Determine the (X, Y) coordinate at the center of the cell enclosing the given text.  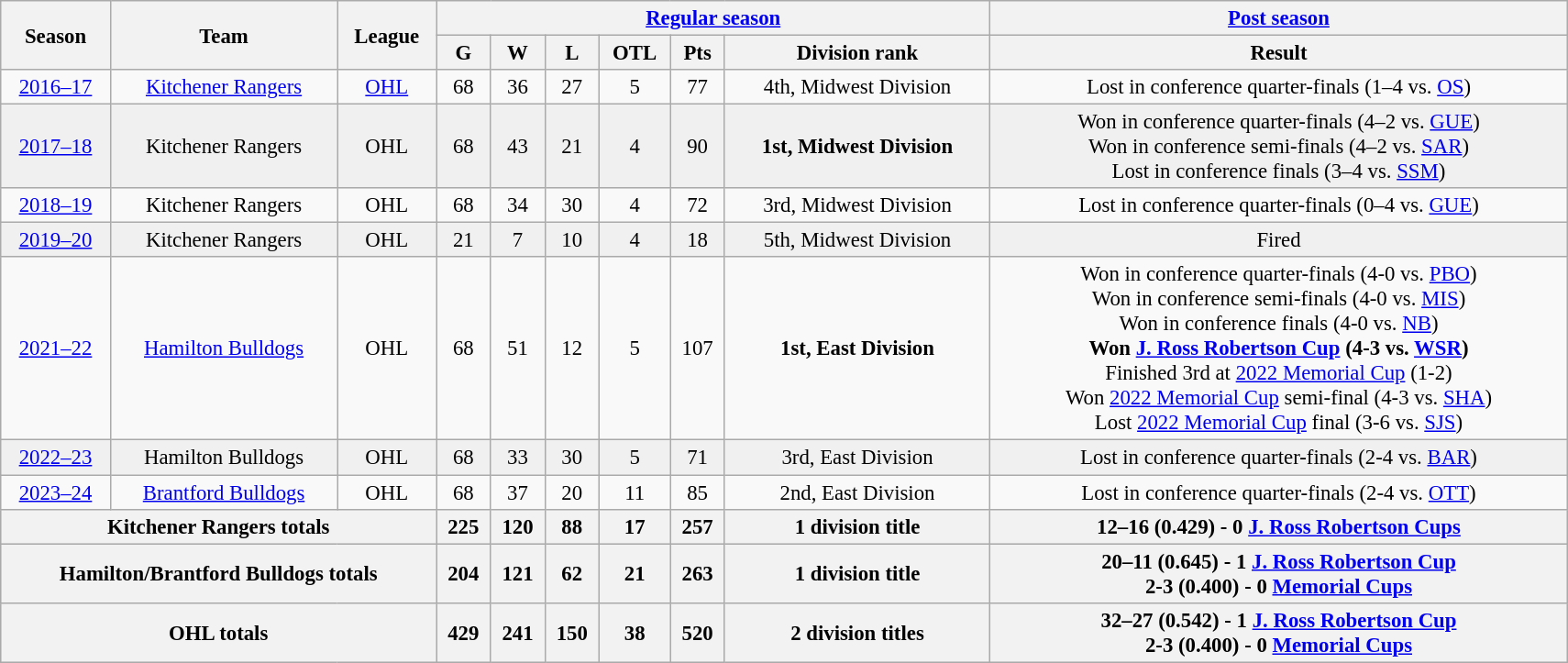
204 (464, 574)
38 (635, 633)
Fired (1279, 240)
10 (572, 240)
2021–22 (56, 348)
Season (56, 35)
Team (224, 35)
88 (572, 526)
1st, East Division (856, 348)
2018–19 (56, 205)
2nd, East Division (856, 492)
Result (1279, 53)
107 (697, 348)
71 (697, 458)
429 (464, 633)
85 (697, 492)
62 (572, 574)
241 (517, 633)
2019–20 (56, 240)
33 (517, 458)
League (387, 35)
34 (517, 205)
120 (517, 526)
L (572, 53)
Brantford Bulldogs (224, 492)
Lost in conference quarter-finals (2-4 vs. BAR) (1279, 458)
225 (464, 526)
27 (572, 87)
1st, Midwest Division (856, 147)
12 (572, 348)
12–16 (0.429) - 0 J. Ross Robertson Cups (1279, 526)
4th, Midwest Division (856, 87)
150 (572, 633)
520 (697, 633)
17 (635, 526)
Regular season (713, 18)
18 (697, 240)
Division rank (856, 53)
2022–23 (56, 458)
36 (517, 87)
G (464, 53)
Hamilton/Brantford Bulldogs totals (218, 574)
3rd, Midwest Division (856, 205)
3rd, East Division (856, 458)
Lost in conference quarter-finals (0–4 vs. GUE) (1279, 205)
2017–18 (56, 147)
77 (697, 87)
43 (517, 147)
257 (697, 526)
263 (697, 574)
Lost in conference quarter-finals (2-4 vs. OTT) (1279, 492)
51 (517, 348)
5th, Midwest Division (856, 240)
72 (697, 205)
Pts (697, 53)
OHL totals (218, 633)
OTL (635, 53)
Lost in conference quarter-finals (1–4 vs. OS) (1279, 87)
2 division titles (856, 633)
11 (635, 492)
Kitchener Rangers totals (218, 526)
Won in conference quarter-finals (4–2 vs. GUE) Won in conference semi-finals (4–2 vs. SAR) Lost in conference finals (3–4 vs. SSM) (1279, 147)
90 (697, 147)
Post season (1279, 18)
7 (517, 240)
20–11 (0.645) - 1 J. Ross Robertson Cup 2-3 (0.400) - 0 Memorial Cups (1279, 574)
37 (517, 492)
2023–24 (56, 492)
20 (572, 492)
32–27 (0.542) - 1 J. Ross Robertson Cup 2-3 (0.400) - 0 Memorial Cups (1279, 633)
2016–17 (56, 87)
121 (517, 574)
W (517, 53)
